Identify which cell holds the provided text, then report its [X, Y] central coordinate. 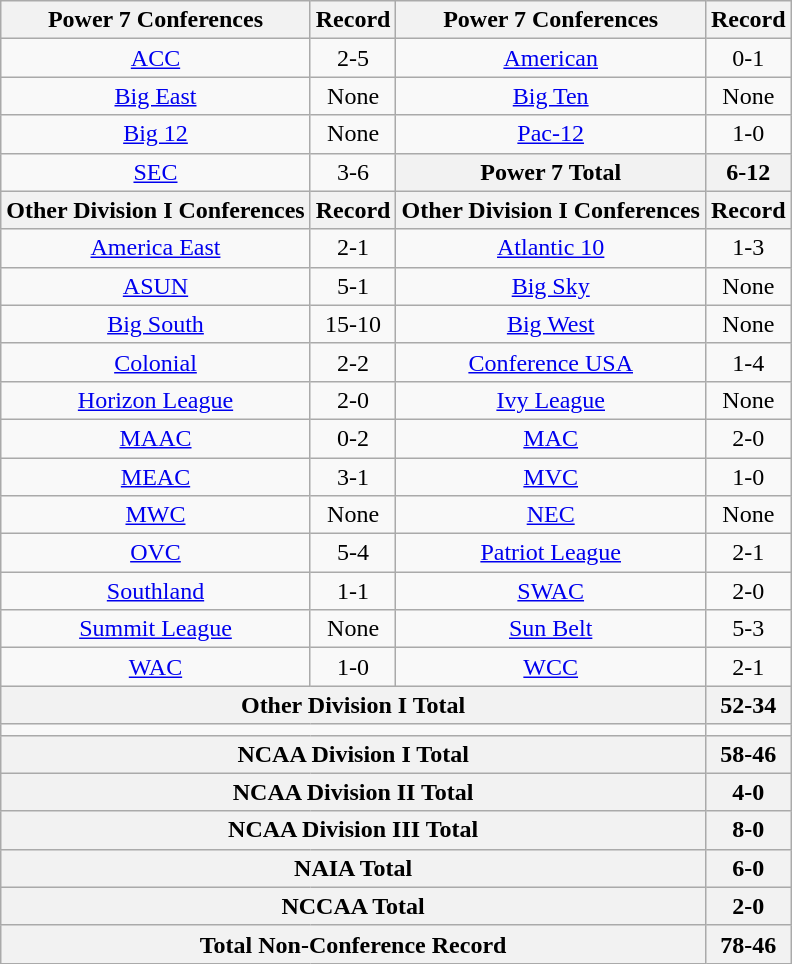
2-5 [353, 58]
NCCAA Total [354, 906]
0-2 [353, 438]
4-0 [748, 792]
Conference USA [550, 362]
America East [156, 248]
Horizon League [156, 400]
8-0 [748, 830]
1-4 [748, 362]
Summit League [156, 629]
SWAC [550, 591]
5-1 [353, 286]
NCAA Division II Total [354, 792]
NCAA Division III Total [354, 830]
6-0 [748, 868]
MWC [156, 515]
Total Non-Conference Record [354, 944]
2-2 [353, 362]
3-6 [353, 172]
Sun Belt [550, 629]
Southland [156, 591]
5-4 [353, 553]
SEC [156, 172]
MAAC [156, 438]
ACC [156, 58]
American [550, 58]
MAC [550, 438]
Big West [550, 324]
Power 7 Total [550, 172]
Big South [156, 324]
Big 12 [156, 134]
Ivy League [550, 400]
Big Ten [550, 96]
Pac-12 [550, 134]
0-1 [748, 58]
78-46 [748, 944]
OVC [156, 553]
3-1 [353, 477]
WAC [156, 667]
5-3 [748, 629]
MEAC [156, 477]
Big East [156, 96]
1-3 [748, 248]
WCC [550, 667]
ASUN [156, 286]
NCAA Division I Total [354, 754]
1-1 [353, 591]
Colonial [156, 362]
MVC [550, 477]
NAIA Total [354, 868]
15-10 [353, 324]
6-12 [748, 172]
Atlantic 10 [550, 248]
Big Sky [550, 286]
NEC [550, 515]
58-46 [748, 754]
52-34 [748, 705]
Other Division I Total [354, 705]
Patriot League [550, 553]
